Scan for the cell matching the given text and deliver its [X, Y] coordinate at center. 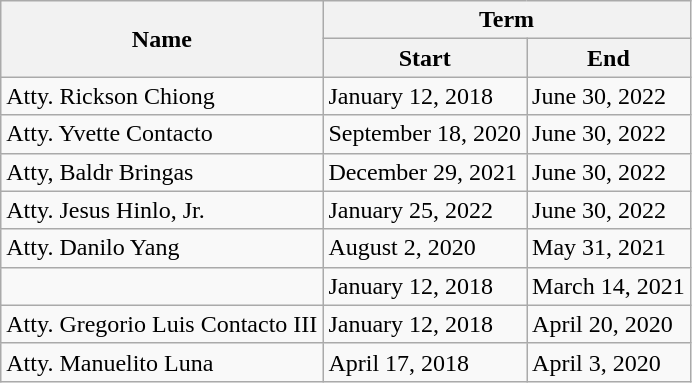
September 18, 2020 [425, 134]
Name [162, 39]
December 29, 2021 [425, 172]
May 31, 2021 [609, 248]
Atty. Rickson Chiong [162, 96]
End [609, 58]
August 2, 2020 [425, 248]
Atty. Danilo Yang [162, 248]
April 17, 2018 [425, 362]
Term [506, 20]
Atty. Gregorio Luis Contacto III [162, 324]
April 3, 2020 [609, 362]
January 25, 2022 [425, 210]
Atty. Yvette Contacto [162, 134]
Atty. Manuelito Luna [162, 362]
Atty, Baldr Bringas [162, 172]
April 20, 2020 [609, 324]
March 14, 2021 [609, 286]
Start [425, 58]
Atty. Jesus Hinlo, Jr. [162, 210]
